Identify which cell holds the provided text, then report its [x, y] central coordinate. 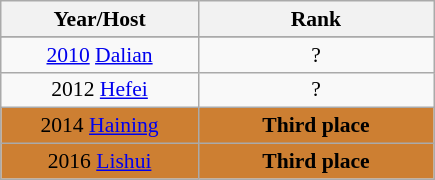
Rank [316, 19]
2016 Lishui [100, 162]
2012 Hefei [100, 90]
2014 Haining [100, 126]
Year/Host [100, 19]
2010 Dalian [100, 55]
